Capture the cell that displays the provided text and extract its (X, Y) central coordinate. 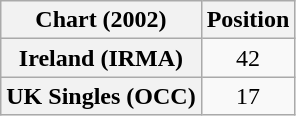
Chart (2002) (101, 20)
UK Singles (OCC) (101, 96)
17 (248, 96)
42 (248, 58)
Position (248, 20)
Ireland (IRMA) (101, 58)
